For the text-containing cell, return its midpoint in [X, Y] coordinate format. 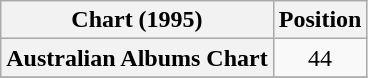
Chart (1995) [137, 20]
Australian Albums Chart [137, 58]
Position [320, 20]
44 [320, 58]
